Pinpoint the cell where the given text exists, returning its (x, y) midpoint coordinate. 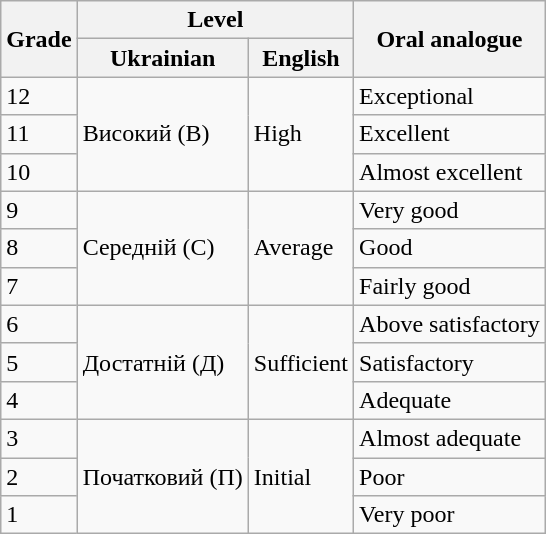
Достатній (Д) (162, 362)
Середній (С) (162, 248)
Початковий (П) (162, 476)
6 (39, 324)
Adequate (450, 400)
Very poor (450, 515)
Above satisfactory (450, 324)
Initial (300, 476)
Високий (В) (162, 134)
High (300, 134)
12 (39, 96)
2 (39, 477)
Poor (450, 477)
Very good (450, 210)
8 (39, 248)
Ukrainian (162, 58)
5 (39, 362)
7 (39, 286)
Satisfactory (450, 362)
Good (450, 248)
3 (39, 438)
Sufficient (300, 362)
Exceptional (450, 96)
Level (215, 20)
Grade (39, 39)
4 (39, 400)
9 (39, 210)
11 (39, 134)
1 (39, 515)
English (300, 58)
Average (300, 248)
Excellent (450, 134)
Fairly good (450, 286)
10 (39, 172)
Almost excellent (450, 172)
Almost adequate (450, 438)
Oral analogue (450, 39)
